Extract the [X, Y] coordinate from the center of the cell holding the provided text.  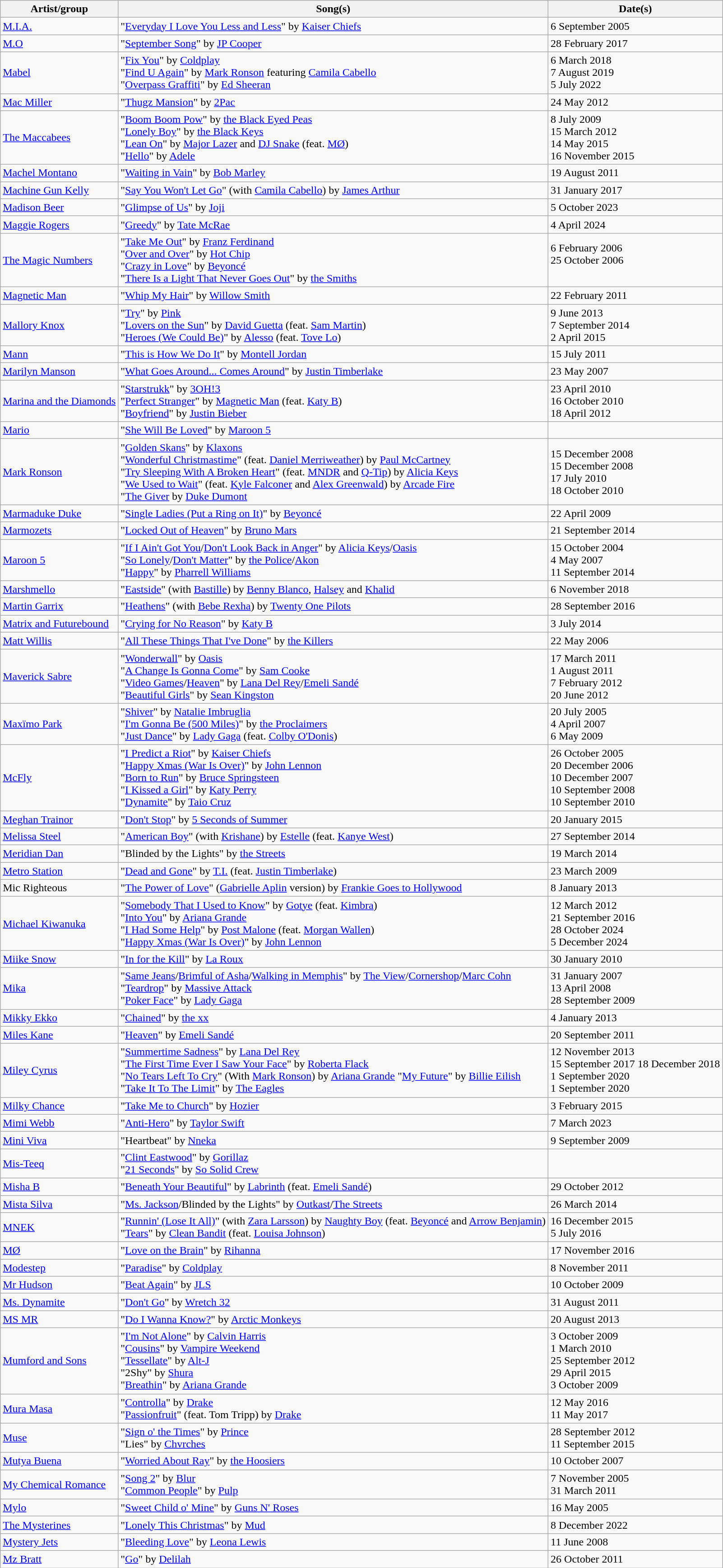
Mutya Buena [60, 1461]
22 April 2009 [635, 513]
"Wonderwall" by Oasis"A Change Is Gonna Come" by Sam Cooke"Video Games/Heaven" by Lana Del Rey/Emeli Sandé"Beautiful Girls" by Sean Kingston [333, 676]
"Song 2" by Blur"Common People" by Pulp [333, 1484]
19 March 2014 [635, 854]
Meghan Trainor [60, 819]
Mista Silva [60, 1204]
11 June 2008 [635, 1542]
"Sweet Child o' Mine" by Guns N' Roses [333, 1508]
30 January 2010 [635, 959]
"Starstrukk" by 3OH!3 "Perfect Stranger" by Magnetic Man (feat. Katy B)"Boyfriend" by Justin Bieber [333, 401]
15 October 20044 May 200711 September 2014 [635, 560]
"This is How We Do It" by Montell Jordan [333, 354]
Ms. Dynamite [60, 1302]
Miley Cyrus [60, 1070]
28 September 2016 [635, 606]
"Clint Eastwood" by Gorillaz"21 Seconds" by So Solid Crew [333, 1163]
Mr Hudson [60, 1285]
"Eastside" (with Bastille) by Benny Blanco, Halsey and Khalid [333, 589]
"I'm Not Alone" by Calvin Harris"Cousins" by Vampire Weekend"Tessellate" by Alt-J "2Shy" by Shura"Breathin" by Ariana Grande [333, 1361]
"Everyday I Love You Less and Less" by Kaiser Chiefs [333, 26]
"Blinded by the Lights" by the Streets [333, 854]
6 March 20187 August 20195 July 2022 [635, 73]
"Bleeding Love" by Leona Lewis [333, 1542]
Modestep [60, 1268]
"Greedy" by Tate McRae [333, 224]
4 April 2024 [635, 224]
"Sign o' the Times" by Prince"Lies" by Chvrches [333, 1438]
12 March 201221 September 201628 October 20245 December 2024 [635, 924]
"Dead and Gone" by T.I. (feat. Justin Timberlake) [333, 871]
15 December 2008 15 December 2008 17 July 2010 18 October 2010 [635, 472]
9 June 20137 September 20142 April 2015 [635, 325]
6 February 200625 October 2006 [635, 260]
23 May 2007 [635, 372]
Mz Bratt [60, 1559]
17 November 2016 [635, 1251]
Maverick Sabre [60, 676]
3 July 2014 [635, 623]
29 October 2012 [635, 1186]
31 January 200713 April 2008 28 September 2009 [635, 988]
Matt Willis [60, 641]
MS MR [60, 1319]
"Go" by Delilah [333, 1559]
7 March 2023 [635, 1123]
8 January 2013 [635, 888]
"In for the Kill" by La Roux [333, 959]
"Controlla" by Drake"Passionfruit" (feat. Tom Tripp) by Drake [333, 1409]
"Shiver" by Natalie Imbruglia"I'm Gonna Be (500 Miles)" by the Proclaimers"Just Dance" by Lady Gaga (feat. Colby O'Donis) [333, 724]
23 April 201016 October 201018 April 2012 [635, 401]
8 December 2022 [635, 1525]
"Beat Again" by JLS [333, 1285]
"Heartbeat" by Nneka [333, 1140]
"Don't Stop" by 5 Seconds of Summer [333, 819]
Mac Miller [60, 102]
"Lonely This Christmas" by Mud [333, 1525]
Mura Masa [60, 1409]
"Heathens" (with Bebe Rexha) by Twenty One Pilots [333, 606]
"Love on the Brain" by Rihanna [333, 1251]
24 May 2012 [635, 102]
"If I Ain't Got You/Don't Look Back in Anger" by Alicia Keys/Oasis"So Lonely/Don't Matter" by the Police/Akon"Happy" by Pharrell Williams [333, 560]
12 November 201315 September 2017 18 December 20181 September 20201 September 2020 [635, 1070]
5 October 2023 [635, 207]
10 October 2007 [635, 1461]
Mann [60, 354]
"Take Me to Church" by Hozier [333, 1106]
9 September 2009 [635, 1140]
Marilyn Manson [60, 372]
Misha B [60, 1186]
21 September 2014 [635, 530]
31 January 2017 [635, 190]
7 November 200531 March 2011 [635, 1484]
The Maccabees [60, 137]
Mic Righteous [60, 888]
"Beneath Your Beautiful" by Labrinth (feat. Emeli Sandé) [333, 1186]
4 January 2013 [635, 1018]
"All These Things That I've Done" by the Killers [333, 641]
Mis-Teeq [60, 1163]
20 January 2015 [635, 819]
"What Goes Around... Comes Around" by Justin Timberlake [333, 372]
"Same Jeans/Brimful of Asha/Walking in Memphis" by The View/Cornershop/Marc Cohn"Teardrop" by Massive Attack"Poker Face" by Lady Gaga [333, 988]
Date(s) [635, 9]
"Chained" by the xx [333, 1018]
"Do I Wanna Know?" by Arctic Monkeys [333, 1319]
20 August 2013 [635, 1319]
Marmaduke Duke [60, 513]
My Chemical Romance [60, 1484]
Machel Montano [60, 173]
6 November 2018 [635, 589]
"Paradise" by Coldplay [333, 1268]
Maxïmo Park [60, 724]
23 March 2009 [635, 871]
Song(s) [333, 9]
Mumford and Sons [60, 1361]
"Boom Boom Pow" by the Black Eyed Peas"Lonely Boy" by the Black Keys"Lean On" by Major Lazer and DJ Snake (feat. MØ)"Hello" by Adele [333, 137]
26 March 2014 [635, 1204]
3 February 2015 [635, 1106]
22 February 2011 [635, 295]
Maggie Rogers [60, 224]
16 May 2005 [635, 1508]
26 October 200520 December 200610 December 2007 10 September 200810 September 2010 [635, 777]
10 October 2009 [635, 1285]
Mylo [60, 1508]
Madison Beer [60, 207]
Mika [60, 988]
Mabel [60, 73]
Muse [60, 1438]
Meridian Dan [60, 854]
"Ms. Jackson/Blinded by the Lights" by Outkast/The Streets [333, 1204]
"Locked Out of Heaven" by Bruno Mars [333, 530]
"Heaven" by Emeli Sandé [333, 1035]
6 September 2005 [635, 26]
Marina and the Diamonds [60, 401]
"Runnin' (Lose It All)" (with Zara Larsson) by Naughty Boy (feat. Beyoncé and Arrow Benjamin)"Tears" by Clean Bandit (feat. Louisa Johnson) [333, 1227]
28 February 2017 [635, 43]
Melissa Steel [60, 837]
15 July 2011 [635, 354]
Mark Ronson [60, 472]
26 October 2011 [635, 1559]
20 September 2011 [635, 1035]
Mikky Ekko [60, 1018]
12 May 201611 May 2017 [635, 1409]
Magnetic Man [60, 295]
17 March 20111 August 20117 February 201220 June 2012 [635, 676]
Maroon 5 [60, 560]
"She Will Be Loved" by Maroon 5 [333, 430]
Mystery Jets [60, 1542]
"September Song" by JP Cooper [333, 43]
"Whip My Hair" by Willow Smith [333, 295]
27 September 2014 [635, 837]
"American Boy" (with Krishane) by Estelle (feat. Kanye West) [333, 837]
Mini Viva [60, 1140]
3 October 20091 March 201025 September 2012 29 April 2015 3 October 2009 [635, 1361]
8 November 2011 [635, 1268]
"Crying for No Reason" by Katy B [333, 623]
The Mysterines [60, 1525]
28 September 2012 11 September 2015 [635, 1438]
MNEK [60, 1227]
Artist/group [60, 9]
M.O [60, 43]
"The Power of Love" (Gabrielle Aplin version) by Frankie Goes to Hollywood [333, 888]
The Magic Numbers [60, 260]
Machine Gun Kelly [60, 190]
"Glimpse of Us" by Joji [333, 207]
McFly [60, 777]
Martin Garrix [60, 606]
Michael Kiwanuka [60, 924]
"Don't Go" by Wretch 32 [333, 1302]
16 December 20155 July 2016 [635, 1227]
"Worried About Ray" by the Hoosiers [333, 1461]
31 August 2011 [635, 1302]
Matrix and Futurebound [60, 623]
"Anti-Hero" by Taylor Swift [333, 1123]
"Thugz Mansion" by 2Pac [333, 102]
M.I.A. [60, 26]
Mallory Knox [60, 325]
"Single Ladies (Put a Ring on It)" by Beyoncé [333, 513]
"Fix You" by Coldplay"Find U Again" by Mark Ronson featuring Camila Cabello"Overpass Graffiti" by Ed Sheeran [333, 73]
Metro Station [60, 871]
Milky Chance [60, 1106]
"Try" by Pink "Lovers on the Sun" by David Guetta (feat. Sam Martin)"Heroes (We Could Be)" by Alesso (feat. Tove Lo) [333, 325]
19 August 2011 [635, 173]
22 May 2006 [635, 641]
"Take Me Out" by Franz Ferdinand "Over and Over" by Hot Chip"Crazy in Love" by Beyoncé"There Is a Light That Never Goes Out" by the Smiths [333, 260]
8 July 200915 March 201214 May 201516 November 2015 [635, 137]
Mimi Webb [60, 1123]
Miike Snow [60, 959]
"Say You Won't Let Go" (with Camila Cabello) by James Arthur [333, 190]
Miles Kane [60, 1035]
MØ [60, 1251]
20 July 20054 April 20076 May 2009 [635, 724]
Marshmello [60, 589]
"Waiting in Vain" by Bob Marley [333, 173]
Marmozets [60, 530]
Mario [60, 430]
